Capture the cell that displays the provided text and extract its [X, Y] central coordinate. 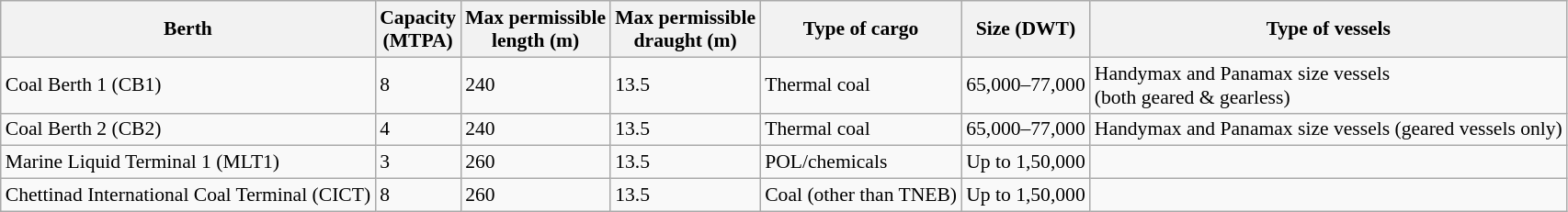
Handymax and Panamax size vessels (geared vessels only) [1329, 129]
4 [417, 129]
POL/chemicals [860, 162]
Berth [187, 29]
Max permissibledraught (m) [686, 29]
Coal (other than TNEB) [860, 195]
Chettinad International Coal Terminal (CICT) [187, 195]
Handymax and Panamax size vessels(both geared & gearless) [1329, 84]
Size (DWT) [1026, 29]
Coal Berth 2 (CB2) [187, 129]
Marine Liquid Terminal 1 (MLT1) [187, 162]
Coal Berth 1 (CB1) [187, 84]
3 [417, 162]
Type of cargo [860, 29]
Capacity(MTPA) [417, 29]
Max permissiblelength (m) [535, 29]
Type of vessels [1329, 29]
